From the cell containing the given text, extract its center point as (x, y) coordinate. 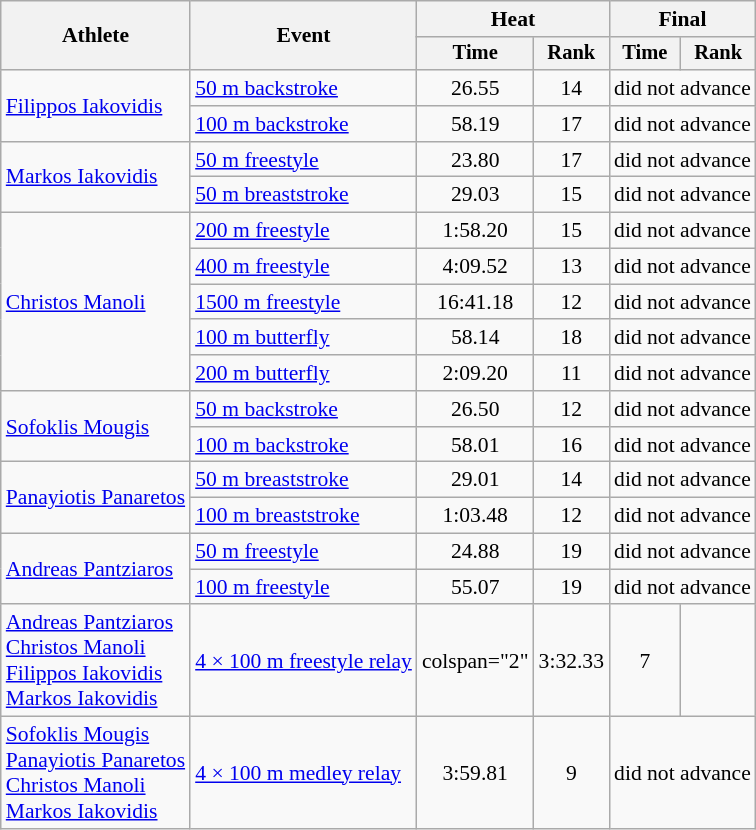
100 m freestyle (304, 587)
9 (572, 773)
11 (572, 373)
Filippos Iakovidis (96, 106)
58.14 (476, 338)
400 m freestyle (304, 267)
1:03.48 (476, 516)
Markos Iakovidis (96, 178)
colspan="2" (476, 661)
Panayiotis Panaretos (96, 498)
55.07 (476, 587)
200 m butterfly (304, 373)
29.01 (476, 480)
16 (572, 445)
Christos Manoli (96, 302)
100 m breaststroke (304, 516)
13 (572, 267)
1:58.20 (476, 231)
1500 m freestyle (304, 302)
200 m freestyle (304, 231)
26.55 (476, 88)
18 (572, 338)
7 (645, 661)
26.50 (476, 409)
23.80 (476, 160)
58.19 (476, 124)
4 × 100 m freestyle relay (304, 661)
24.88 (476, 552)
3:32.33 (572, 661)
2:09.20 (476, 373)
Athlete (96, 36)
Heat (513, 19)
4:09.52 (476, 267)
Andreas PantziarosChristos ManoliFilippos IakovidisMarkos Iakovidis (96, 661)
Sofoklis MougisPanayiotis PanaretosChristos ManoliMarkos Iakovidis (96, 773)
100 m butterfly (304, 338)
Andreas Pantziaros (96, 570)
4 × 100 m medley relay (304, 773)
Sofoklis Mougis (96, 426)
Event (304, 36)
16:41.18 (476, 302)
29.03 (476, 195)
Final (682, 19)
3:59.81 (476, 773)
58.01 (476, 445)
